Provide the [X, Y] coordinate of the cell's center where the given text is located.  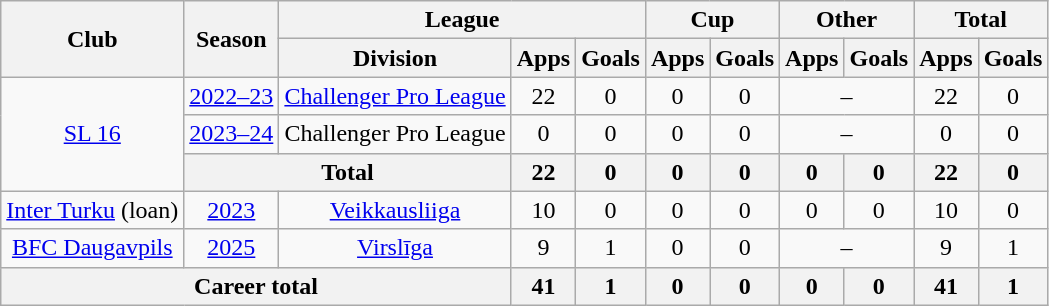
2023 [232, 210]
Club [92, 39]
Season [232, 39]
Division [395, 58]
2023–24 [232, 134]
BFC Daugavpils [92, 248]
Veikkausliiga [395, 210]
2022–23 [232, 96]
Cup [712, 20]
Inter Turku (loan) [92, 210]
Career total [256, 286]
Other [847, 20]
Virslīga [395, 248]
SL 16 [92, 134]
League [462, 20]
2025 [232, 248]
